From the cell containing the given text, extract its center point as (x, y) coordinate. 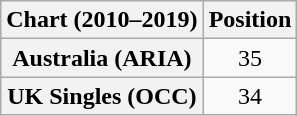
UK Singles (OCC) (102, 96)
Position (250, 20)
Australia (ARIA) (102, 58)
34 (250, 96)
Chart (2010–2019) (102, 20)
35 (250, 58)
